Return (x, y) of the center of cell containing provided text 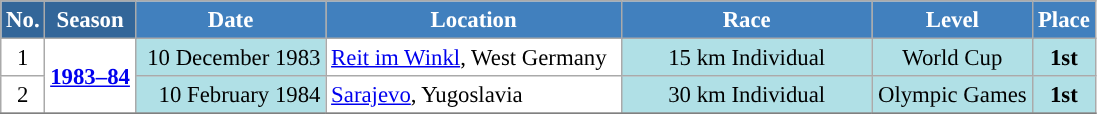
2 (23, 95)
Race (746, 20)
Season (90, 20)
Sarajevo, Yugoslavia (474, 95)
Location (474, 20)
15 km Individual (746, 58)
No. (23, 20)
Reit im Winkl, West Germany (474, 58)
30 km Individual (746, 95)
World Cup (952, 58)
Olympic Games (952, 95)
Date (230, 20)
1 (23, 58)
Level (952, 20)
10 December 1983 (230, 58)
10 February 1984 (230, 95)
Place (1064, 20)
1983–84 (90, 76)
